Scan for the cell matching the given text and deliver its (X, Y) coordinate at center. 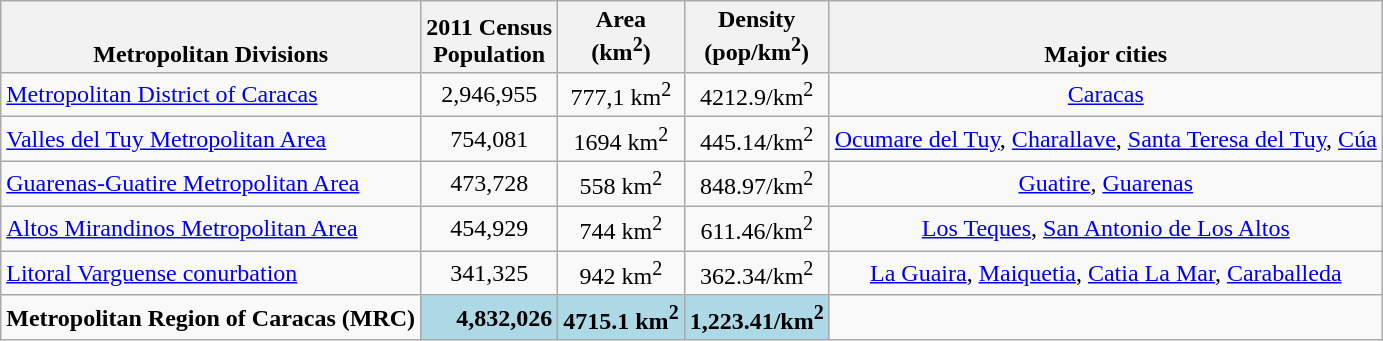
Valles del Tuy Metropolitan Area (211, 140)
Litoral Varguense conurbation (211, 274)
Los Teques, San Antonio de Los Altos (1106, 228)
2011 CensusPopulation (490, 37)
Metropolitan District of Caracas (211, 94)
4,832,026 (490, 318)
La Guaira, Maiquetia, Catia La Mar, Caraballeda (1106, 274)
Major cities (1106, 37)
1694 km2 (621, 140)
454,929 (490, 228)
558 km2 (621, 184)
445.14/km2 (756, 140)
848.97/km2 (756, 184)
473,728 (490, 184)
341,325 (490, 274)
Caracas (1106, 94)
4212.9/km2 (756, 94)
Metropolitan Region of Caracas (MRC) (211, 318)
942 km2 (621, 274)
Ocumare del Tuy, Charallave, Santa Teresa del Tuy, Cúa (1106, 140)
Guatire, Guarenas (1106, 184)
Altos Mirandinos Metropolitan Area (211, 228)
Guarenas-Guatire Metropolitan Area (211, 184)
2,946,955 (490, 94)
4715.1 km2 (621, 318)
Metropolitan Divisions (211, 37)
Density(pop/km2) (756, 37)
777,1 km2 (621, 94)
1,223.41/km2 (756, 318)
744 km2 (621, 228)
Area(km2) (621, 37)
362.34/km2 (756, 274)
754,081 (490, 140)
611.46/km2 (756, 228)
